Capture the cell that displays the provided text and extract its [x, y] central coordinate. 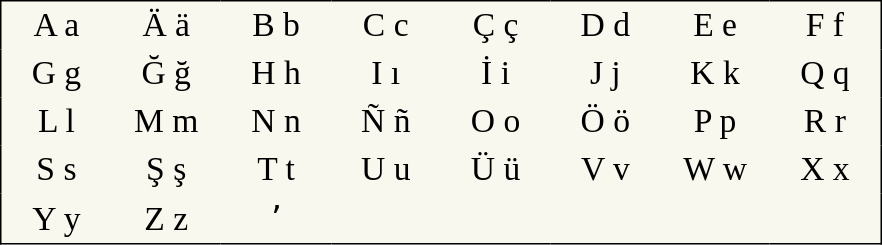
W w [715, 170]
A a [56, 26]
O o [496, 122]
C c [386, 26]
R r [826, 122]
Ğ ğ [166, 74]
K k [715, 74]
Q q [826, 74]
G g [56, 74]
Y y [56, 219]
Ç ç [496, 26]
T t [276, 170]
Ñ ñ [386, 122]
V v [605, 170]
E e [715, 26]
İ i [496, 74]
D d [605, 26]
M m [166, 122]
H h [276, 74]
J j [605, 74]
Ä ä [166, 26]
B b [276, 26]
I ı [386, 74]
U u [386, 170]
S s [56, 170]
Ş ş [166, 170]
F f [826, 26]
Ö ö [605, 122]
L l [56, 122]
X x [826, 170]
N n [276, 122]
ʼ [276, 219]
Z z [166, 219]
Ü ü [496, 170]
P p [715, 122]
